From the cell containing the given text, extract its center point as [x, y] coordinate. 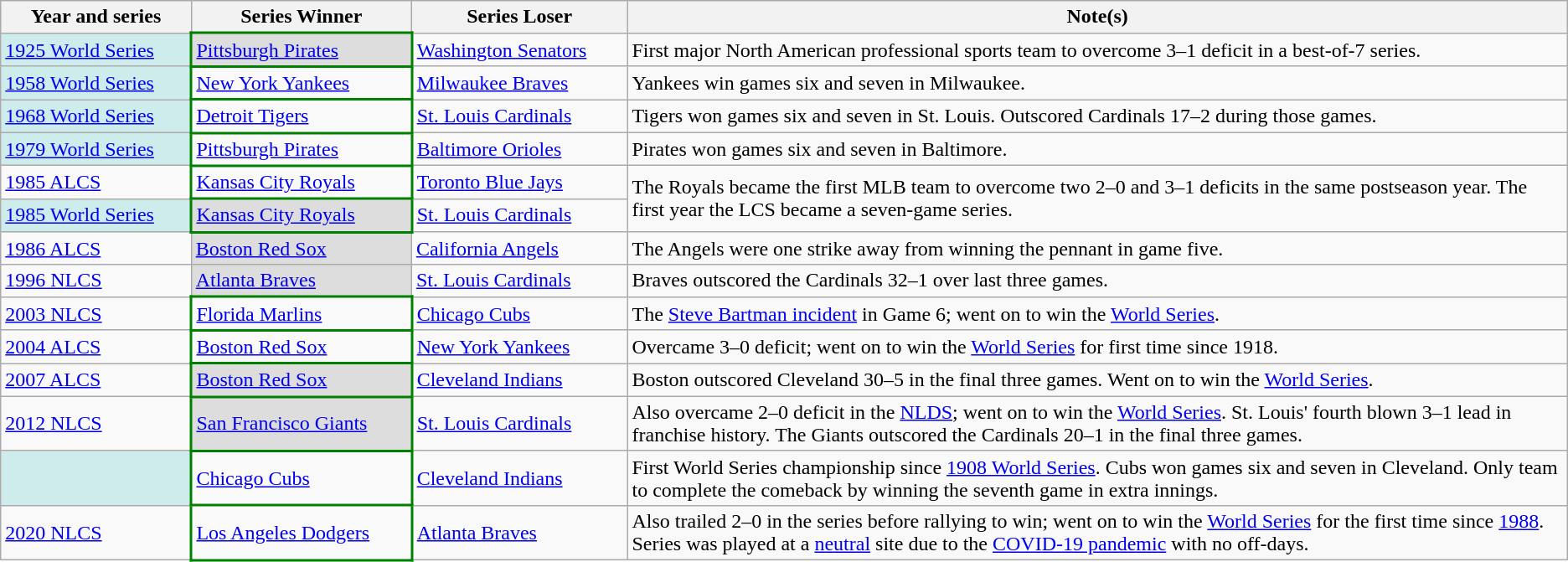
San Francisco Giants [302, 424]
1985 ALCS [95, 183]
2020 NLCS [95, 533]
Boston outscored Cleveland 30–5 in the final three games. Went on to win the World Series. [1097, 380]
Braves outscored the Cardinals 32–1 over last three games. [1097, 281]
2004 ALCS [95, 347]
1986 ALCS [95, 248]
1958 World Series [95, 83]
Overcame 3–0 deficit; went on to win the World Series for first time since 1918. [1097, 347]
First major North American professional sports team to overcome 3–1 deficit in a best-of-7 series. [1097, 50]
Series Loser [519, 17]
Washington Senators [519, 50]
Toronto Blue Jays [519, 183]
Florida Marlins [302, 314]
Series Winner [302, 17]
Note(s) [1097, 17]
Los Angeles Dodgers [302, 533]
2012 NLCS [95, 424]
Pirates won games six and seven in Baltimore. [1097, 149]
Detroit Tigers [302, 116]
1996 NLCS [95, 281]
2007 ALCS [95, 380]
The Steve Bartman incident in Game 6; went on to win the World Series. [1097, 314]
Baltimore Orioles [519, 149]
California Angels [519, 248]
1968 World Series [95, 116]
1925 World Series [95, 50]
Tigers won games six and seven in St. Louis. Outscored Cardinals 17–2 during those games. [1097, 116]
Yankees win games six and seven in Milwaukee. [1097, 83]
2003 NLCS [95, 314]
Year and series [95, 17]
Milwaukee Braves [519, 83]
1985 World Series [95, 215]
1979 World Series [95, 149]
The Angels were one strike away from winning the pennant in game five. [1097, 248]
